Capture the cell that displays the provided text and extract its [X, Y] central coordinate. 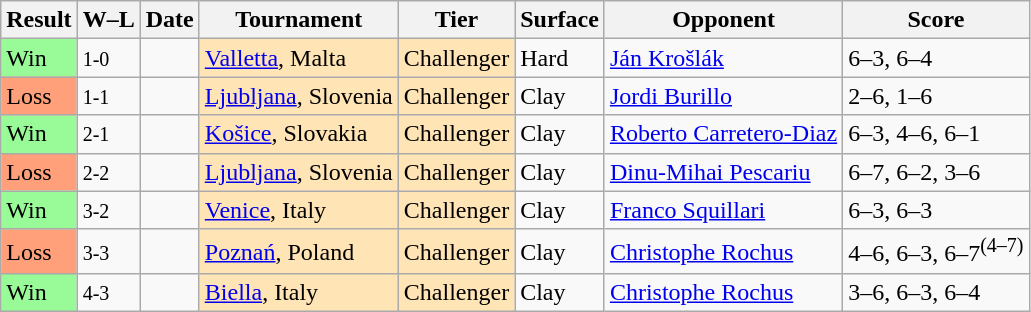
Dinu-Mihai Pescariu [723, 172]
Hard [560, 58]
2-2 [108, 172]
Ján Krošlák [723, 58]
3–6, 6–3, 6–4 [936, 293]
Poznań, Poland [298, 252]
6–7, 6–2, 3–6 [936, 172]
Franco Squillari [723, 210]
3-2 [108, 210]
Biella, Italy [298, 293]
6–3, 4–6, 6–1 [936, 134]
Valletta, Malta [298, 58]
Score [936, 20]
W–L [108, 20]
Roberto Carretero-Diaz [723, 134]
6–3, 6–3 [936, 210]
2-1 [108, 134]
1-0 [108, 58]
Opponent [723, 20]
Result [39, 20]
Tier [456, 20]
Jordi Burillo [723, 96]
Košice, Slovakia [298, 134]
4–6, 6–3, 6–7(4–7) [936, 252]
4-3 [108, 293]
Tournament [298, 20]
Date [170, 20]
Venice, Italy [298, 210]
Surface [560, 20]
2–6, 1–6 [936, 96]
6–3, 6–4 [936, 58]
1-1 [108, 96]
3-3 [108, 252]
